Search for the cell housing the specified text and yield its (x, y) center coordinate. 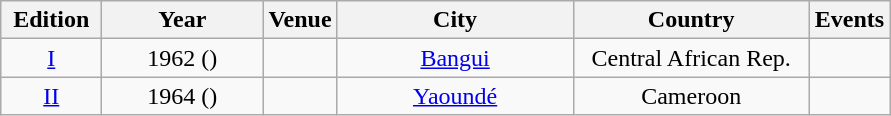
1964 () (182, 96)
Events (849, 20)
Country (691, 20)
1962 () (182, 58)
Central African Rep. (691, 58)
Edition (52, 20)
II (52, 96)
City (455, 20)
Yaoundé (455, 96)
Bangui (455, 58)
Year (182, 20)
I (52, 58)
Venue (300, 20)
Cameroon (691, 96)
